Capture the cell that displays the provided text and extract its [x, y] central coordinate. 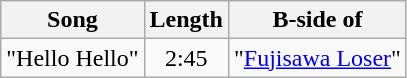
B-side of [317, 20]
"Hello Hello" [72, 58]
"Fujisawa Loser" [317, 58]
Song [72, 20]
Length [186, 20]
2:45 [186, 58]
